Detect which cell encompasses the target text, then output its (X, Y) center coordinate. 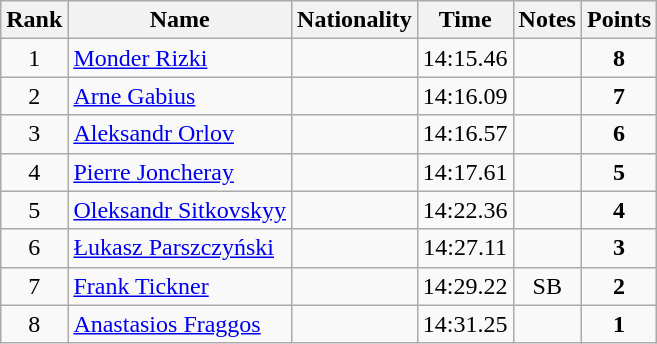
Anastasios Fraggos (180, 324)
Oleksandr Sitkovskyy (180, 210)
Name (180, 20)
14:16.57 (465, 134)
Arne Gabius (180, 96)
14:15.46 (465, 58)
Pierre Joncheray (180, 172)
14:17.61 (465, 172)
SB (547, 286)
Time (465, 20)
Monder Rizki (180, 58)
Points (618, 20)
14:16.09 (465, 96)
Łukasz Parszczyński (180, 248)
14:22.36 (465, 210)
14:29.22 (465, 286)
14:31.25 (465, 324)
14:27.11 (465, 248)
Rank (34, 20)
Aleksandr Orlov (180, 134)
Nationality (355, 20)
Frank Tickner (180, 286)
Notes (547, 20)
